Provide the (x, y) coordinate of the cell's center where the given text is located.  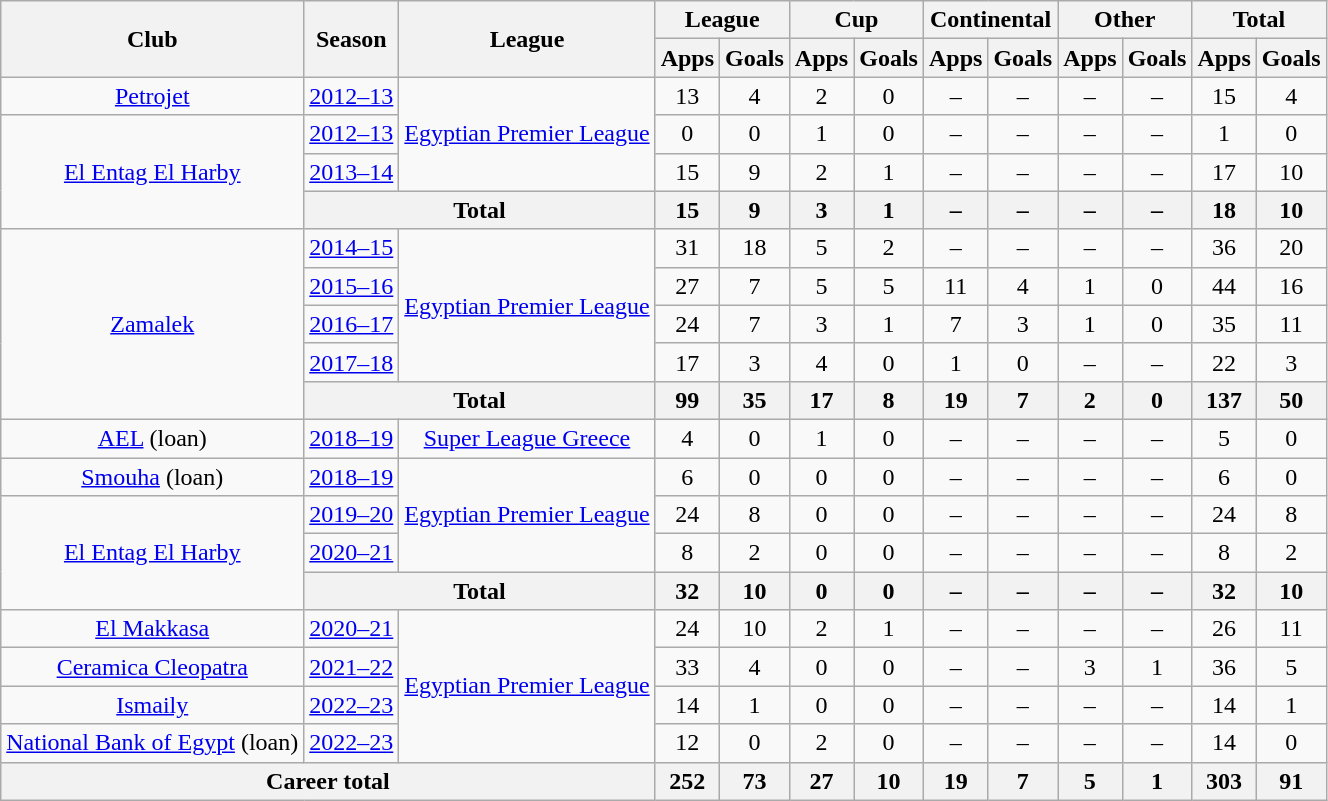
26 (1224, 629)
Zamalek (152, 324)
16 (1291, 286)
Other (1125, 20)
22 (1224, 362)
Super League Greece (527, 438)
252 (687, 781)
Smouha (loan) (152, 477)
50 (1291, 400)
2019–20 (352, 515)
Club (152, 39)
91 (1291, 781)
AEL (loan) (152, 438)
33 (687, 667)
Petrojet (152, 96)
13 (687, 96)
Ismaily (152, 705)
20 (1291, 248)
Cup (856, 20)
2015–16 (352, 286)
44 (1224, 286)
Career total (328, 781)
99 (687, 400)
Continental (990, 20)
31 (687, 248)
2017–18 (352, 362)
303 (1224, 781)
137 (1224, 400)
National Bank of Egypt (loan) (152, 743)
2021–22 (352, 667)
2014–15 (352, 248)
Ceramica Cleopatra (152, 667)
2013–14 (352, 172)
El Makkasa (152, 629)
Season (352, 39)
12 (687, 743)
73 (755, 781)
2016–17 (352, 324)
